Capture the cell that displays the provided text and extract its [X, Y] central coordinate. 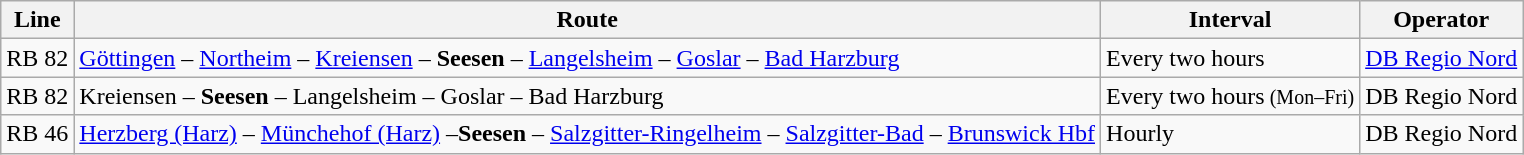
Hourly [1230, 134]
Kreiensen – Seesen – Langelsheim – Goslar – Bad Harzburg [588, 96]
Göttingen – Northeim – Kreiensen – Seesen – Langelsheim – Goslar – Bad Harzburg [588, 58]
Line [38, 20]
Interval [1230, 20]
RB 46 [38, 134]
Operator [1442, 20]
Every two hours (Mon–Fri) [1230, 96]
Every two hours [1230, 58]
Route [588, 20]
Herzberg (Harz) – Münchehof (Harz) –Seesen – Salzgitter-Ringelheim – Salzgitter-Bad – Brunswick Hbf [588, 134]
